Return the (x, y) coordinate for the center point of the cell that contains the specified text.  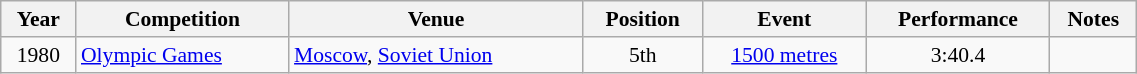
Moscow, Soviet Union (436, 55)
Venue (436, 19)
5th (642, 55)
Competition (182, 19)
Olympic Games (182, 55)
Notes (1094, 19)
1500 metres (784, 55)
Event (784, 19)
Year (38, 19)
3:40.4 (958, 55)
Position (642, 19)
Performance (958, 19)
1980 (38, 55)
